For the text-containing cell, return its midpoint in [x, y] coordinate format. 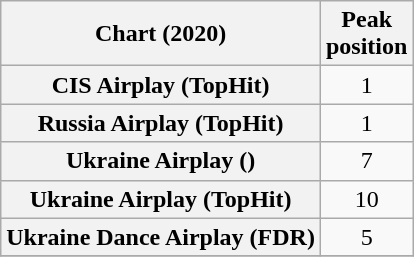
Ukraine Airplay () [161, 161]
5 [366, 237]
Ukraine Airplay (TopHit) [161, 199]
10 [366, 199]
Russia Airplay (TopHit) [161, 123]
Peakposition [366, 34]
7 [366, 161]
Chart (2020) [161, 34]
Ukraine Dance Airplay (FDR) [161, 237]
CIS Airplay (TopHit) [161, 85]
